Extract the [X, Y] coordinate from the center of the cell holding the provided text.  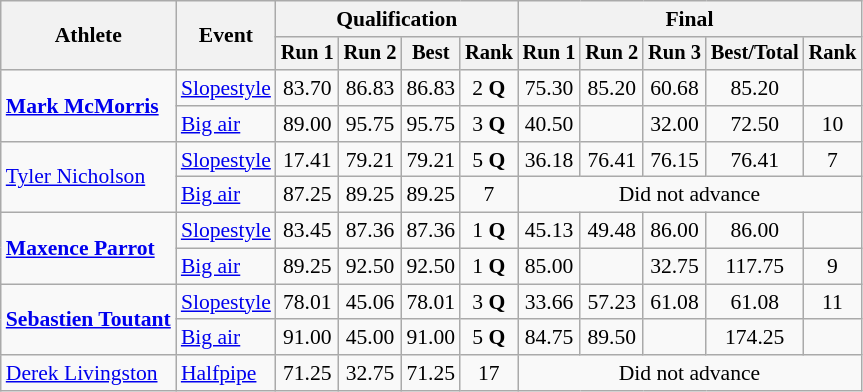
Final [690, 19]
Best [430, 54]
Mark McMorris [88, 106]
40.50 [550, 124]
17 [489, 373]
72.50 [755, 124]
Halfpipe [226, 373]
11 [833, 302]
36.18 [550, 160]
Derek Livingston [88, 373]
174.25 [755, 338]
33.66 [550, 302]
84.75 [550, 338]
Tyler Nicholson [88, 178]
45.13 [550, 231]
Athlete [88, 36]
45.00 [370, 338]
75.30 [550, 88]
117.75 [755, 267]
Maxence Parrot [88, 248]
60.68 [674, 88]
9 [833, 267]
2 Q [489, 88]
32.00 [674, 124]
Sebastien Toutant [88, 320]
Best/Total [755, 54]
85.00 [550, 267]
76.15 [674, 160]
83.70 [308, 88]
Event [226, 36]
87.25 [308, 195]
10 [833, 124]
45.06 [370, 302]
57.23 [612, 302]
Qualification [397, 19]
17.41 [308, 160]
89.50 [612, 338]
49.48 [612, 231]
89.00 [308, 124]
83.45 [308, 231]
Run 3 [674, 54]
